Determine the (X, Y) coordinate at the center of the cell enclosing the given text.  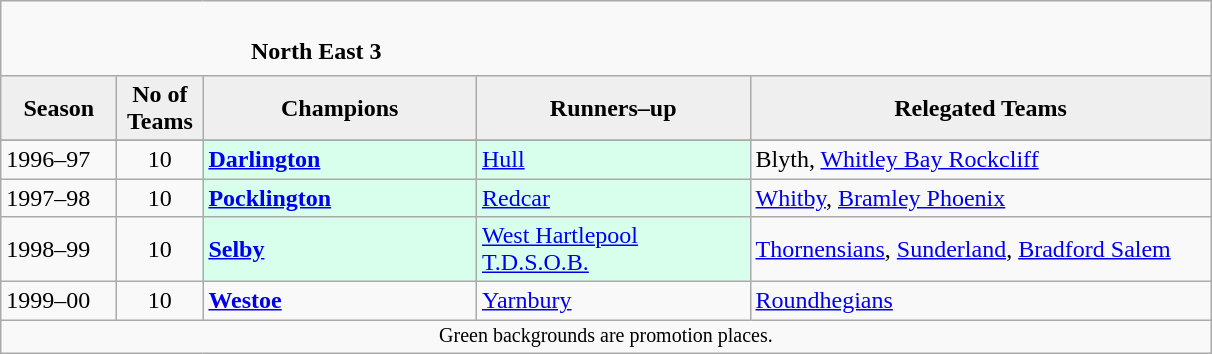
West Hartlepool T.D.S.O.B. (613, 250)
Pocklington (340, 197)
1998–99 (59, 250)
Season (59, 108)
Selby (340, 250)
Roundhegians (980, 301)
Relegated Teams (980, 108)
Green backgrounds are promotion places. (606, 336)
Runners–up (613, 108)
1996–97 (59, 159)
Yarnbury (613, 301)
No of Teams (160, 108)
1999–00 (59, 301)
Thornensians, Sunderland, Bradford Salem (980, 250)
Westoe (340, 301)
Whitby, Bramley Phoenix (980, 197)
Darlington (340, 159)
Hull (613, 159)
1997–98 (59, 197)
Champions (340, 108)
Blyth, Whitley Bay Rockcliff (980, 159)
Redcar (613, 197)
